Return the [x, y] coordinate for the center point of the cell that contains the specified text.  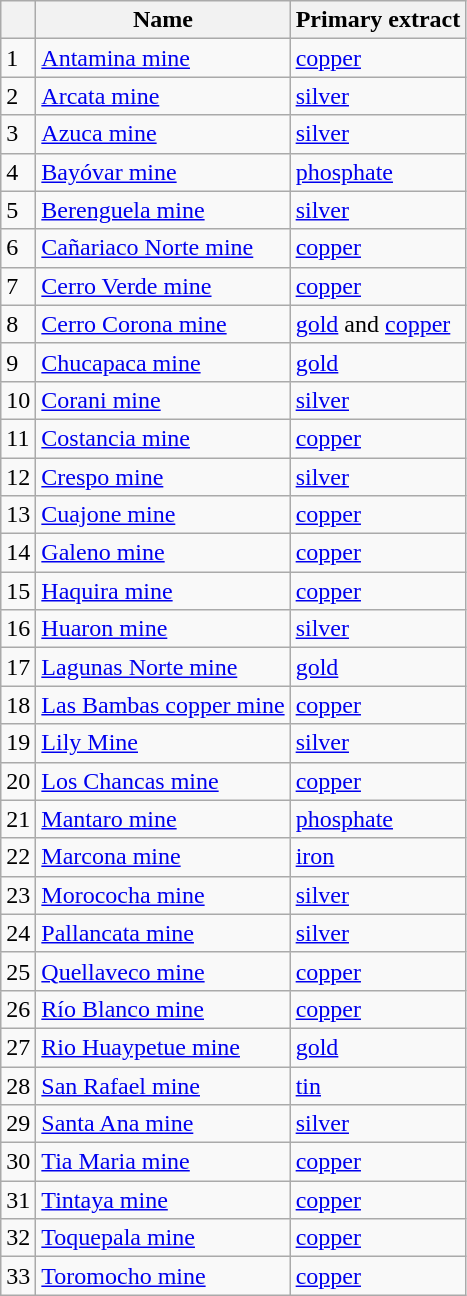
14 [18, 553]
8 [18, 324]
20 [18, 781]
gold and copper [378, 324]
Cerro Verde mine [163, 286]
6 [18, 248]
11 [18, 438]
Toromocho mine [163, 1276]
Crespo mine [163, 477]
Tintaya mine [163, 1200]
Name [163, 20]
Rio Huaypetue mine [163, 1047]
Cañariaco Norte mine [163, 248]
Marcona mine [163, 857]
Quellaveco mine [163, 971]
Cuajone mine [163, 515]
Antamina mine [163, 58]
Primary extract [378, 20]
22 [18, 857]
27 [18, 1047]
24 [18, 933]
4 [18, 172]
Corani mine [163, 400]
23 [18, 895]
26 [18, 1009]
Los Chancas mine [163, 781]
Morococha mine [163, 895]
25 [18, 971]
31 [18, 1200]
Chucapaca mine [163, 362]
Lily Mine [163, 743]
San Rafael mine [163, 1085]
Toquepala mine [163, 1238]
tin [378, 1085]
12 [18, 477]
18 [18, 705]
Galeno mine [163, 553]
Río Blanco mine [163, 1009]
28 [18, 1085]
29 [18, 1124]
Santa Ana mine [163, 1124]
1 [18, 58]
21 [18, 819]
Pallancata mine [163, 933]
iron [378, 857]
7 [18, 286]
Huaron mine [163, 629]
33 [18, 1276]
3 [18, 134]
13 [18, 515]
Las Bambas copper mine [163, 705]
Bayóvar mine [163, 172]
Azuca mine [163, 134]
9 [18, 362]
5 [18, 210]
Tia Maria mine [163, 1162]
10 [18, 400]
15 [18, 591]
32 [18, 1238]
Haquira mine [163, 591]
Cerro Corona mine [163, 324]
2 [18, 96]
17 [18, 667]
Lagunas Norte mine [163, 667]
Mantaro mine [163, 819]
Costancia mine [163, 438]
Arcata mine [163, 96]
19 [18, 743]
30 [18, 1162]
16 [18, 629]
Berenguela mine [163, 210]
